Determine the [X, Y] coordinate at the center of the cell enclosing the given text.  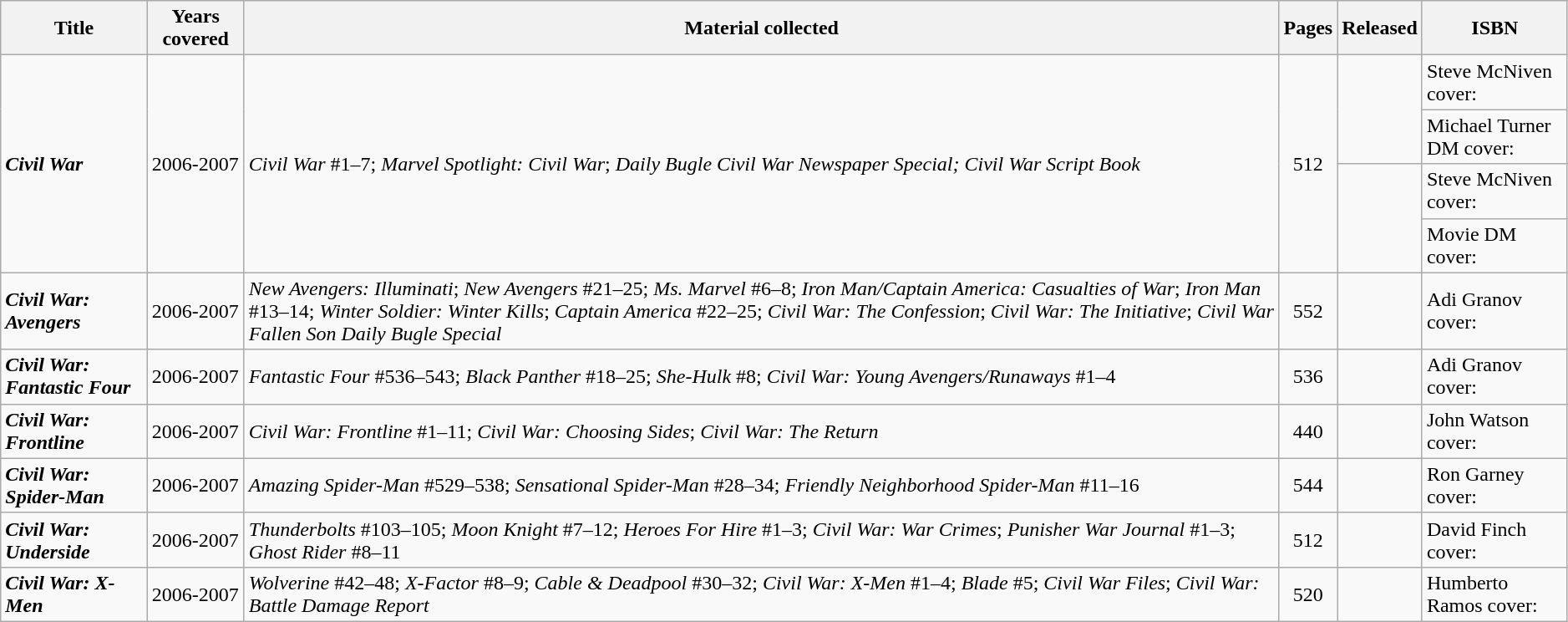
Civil War: X-Men [74, 594]
Years covered [195, 28]
Civil War: Avengers [74, 311]
Fantastic Four #536–543; Black Panther #18–25; She-Hulk #8; Civil War: Young Avengers/Runaways #1–4 [762, 376]
Wolverine #42–48; X-Factor #8–9; Cable & Deadpool #30–32; Civil War: X-Men #1–4; Blade #5; Civil War Files; Civil War: Battle Damage Report [762, 594]
Released [1380, 28]
Civil War: Spider-Man [74, 485]
Civil War: Frontline #1–11; Civil War: Choosing Sides; Civil War: The Return [762, 431]
David Finch cover: [1494, 540]
536 [1308, 376]
Civil War: Frontline [74, 431]
Material collected [762, 28]
John Watson cover: [1494, 431]
Title [74, 28]
440 [1308, 431]
Ron Garney cover: [1494, 485]
Civil War: Underside [74, 540]
Amazing Spider-Man #529–538; Sensational Spider-Man #28–34; Friendly Neighborhood Spider-Man #11–16 [762, 485]
Movie DM cover: [1494, 246]
Civil War: Fantastic Four [74, 376]
Thunderbolts #103–105; Moon Knight #7–12; Heroes For Hire #1–3; Civil War: War Crimes; Punisher War Journal #1–3; Ghost Rider #8–11 [762, 540]
ISBN [1494, 28]
Civil War [74, 164]
544 [1308, 485]
Pages [1308, 28]
520 [1308, 594]
Michael Turner DM cover: [1494, 137]
552 [1308, 311]
Humberto Ramos cover: [1494, 594]
Civil War #1–7; Marvel Spotlight: Civil War; Daily Bugle Civil War Newspaper Special; Civil War Script Book [762, 164]
